Identify which cell holds the provided text, then report its (X, Y) central coordinate. 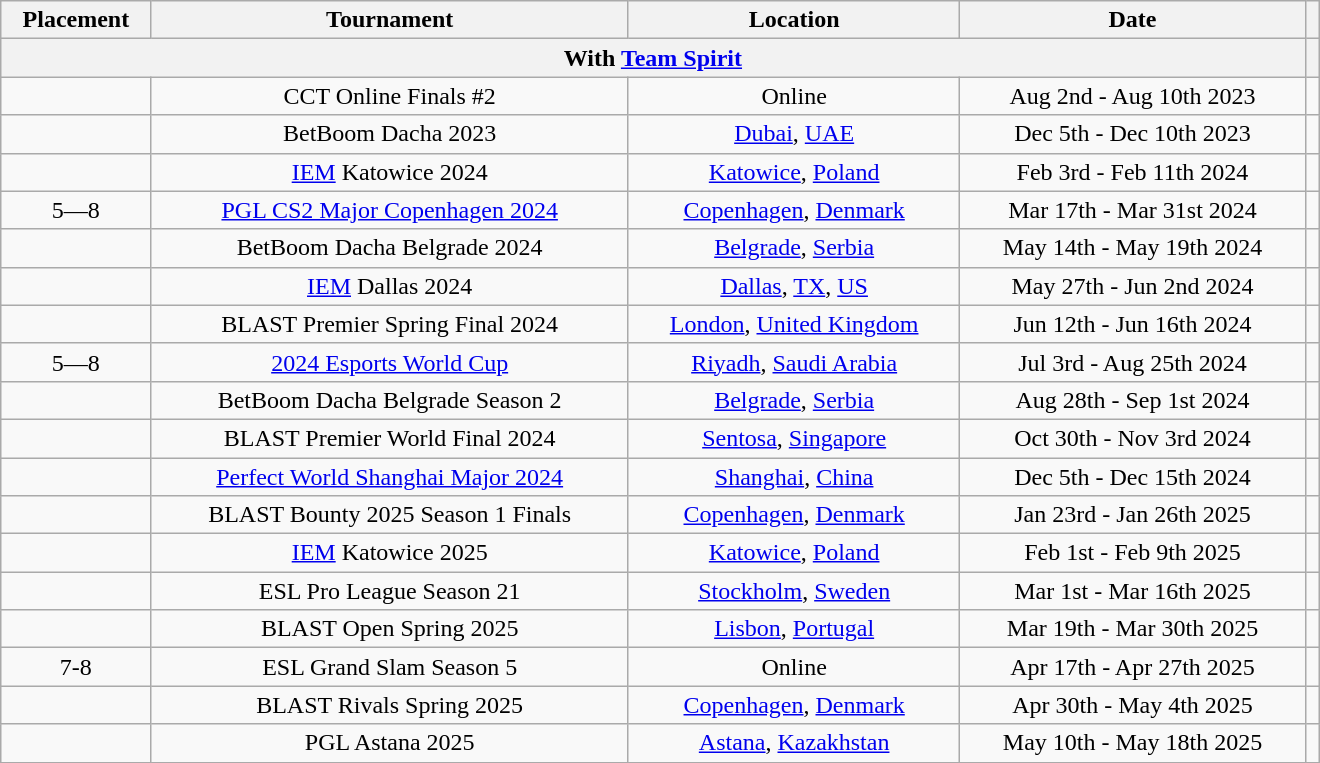
BetBoom Dacha Belgrade Season 2 (390, 400)
Apr 17th - Apr 27th 2025 (1132, 667)
Perfect World Shanghai Major 2024 (390, 477)
Location (794, 20)
IEM Katowice 2025 (390, 553)
Placement (76, 20)
Astana, Kazakhstan (794, 743)
BLAST Bounty 2025 Season 1 Finals (390, 515)
ESL Grand Slam Season 5 (390, 667)
PGL CS2 Major Copenhagen 2024 (390, 210)
Feb 3rd - Feb 11th 2024 (1132, 172)
BetBoom Dacha Belgrade 2024 (390, 248)
BLAST Rivals Spring 2025 (390, 705)
Tournament (390, 20)
Shanghai, China (794, 477)
CCT Online Finals #2 (390, 96)
May 27th - Jun 2nd 2024 (1132, 286)
Aug 28th - Sep 1st 2024 (1132, 400)
Mar 19th - Mar 30th 2025 (1132, 629)
Feb 1st - Feb 9th 2025 (1132, 553)
ESL Pro League Season 21 (390, 591)
Oct 30th - Nov 3rd 2024 (1132, 438)
London, United Kingdom (794, 324)
IEM Katowice 2024 (390, 172)
PGL Astana 2025 (390, 743)
Dallas, TX, US (794, 286)
Dec 5th - Dec 10th 2023 (1132, 134)
May 14th - May 19th 2024 (1132, 248)
BLAST Premier Spring Final 2024 (390, 324)
2024 Esports World Cup (390, 362)
Stockholm, Sweden (794, 591)
Lisbon, Portugal (794, 629)
May 10th - May 18th 2025 (1132, 743)
BLAST Premier World Final 2024 (390, 438)
Sentosa, Singapore (794, 438)
Apr 30th - May 4th 2025 (1132, 705)
7-8 (76, 667)
IEM Dallas 2024 (390, 286)
BetBoom Dacha 2023 (390, 134)
Date (1132, 20)
Dubai, UAE (794, 134)
Jul 3rd - Aug 25th 2024 (1132, 362)
With Team Spirit (653, 58)
Jun 12th - Jun 16th 2024 (1132, 324)
Aug 2nd - Aug 10th 2023 (1132, 96)
Mar 1st - Mar 16th 2025 (1132, 591)
Mar 17th - Mar 31st 2024 (1132, 210)
Dec 5th - Dec 15th 2024 (1132, 477)
Jan 23rd - Jan 26th 2025 (1132, 515)
Riyadh, Saudi Arabia (794, 362)
BLAST Open Spring 2025 (390, 629)
